Extract the [x, y] coordinate from the center of the cell holding the provided text.  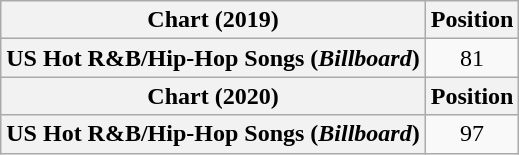
81 [472, 58]
Chart (2019) [213, 20]
Chart (2020) [213, 96]
97 [472, 134]
